Pinpoint the cell where the given text exists, returning its [x, y] midpoint coordinate. 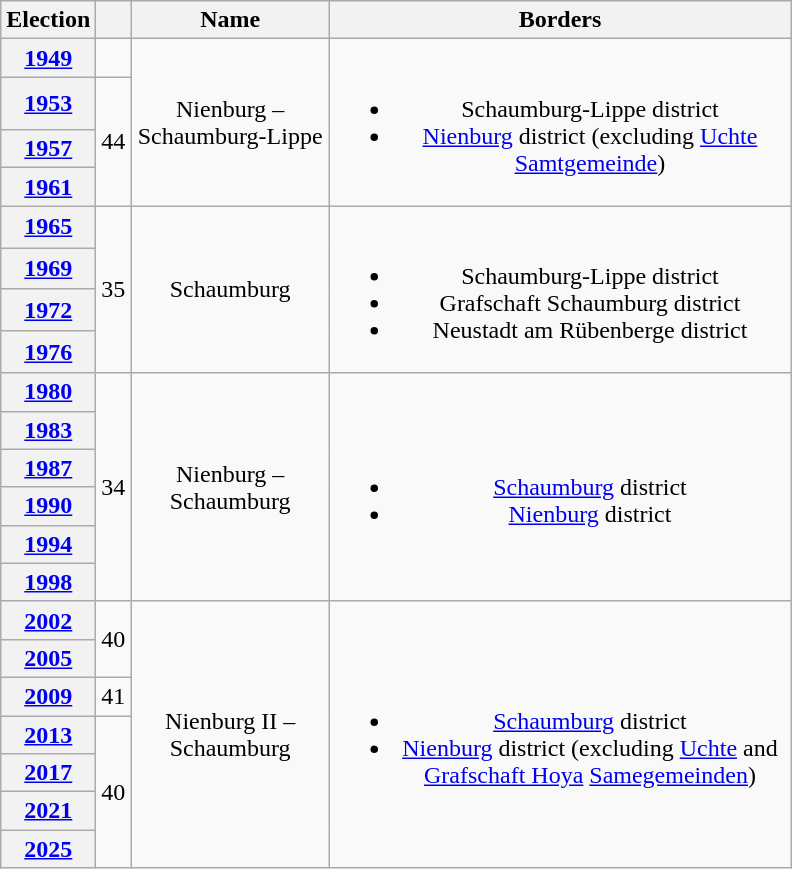
Schaumburg-Lippe districtGrafschaft Schaumburg districtNeustadt am Rübenberge district [560, 290]
Schaumburg districtNienburg district [560, 487]
Nienburg II – Schaumburg [230, 734]
1987 [48, 468]
1980 [48, 392]
1969 [48, 269]
Nienburg – Schaumburg [230, 487]
1990 [48, 506]
1972 [48, 310]
1957 [48, 149]
2009 [48, 696]
2017 [48, 773]
1976 [48, 352]
1983 [48, 430]
1965 [48, 227]
Name [230, 20]
2025 [48, 849]
2002 [48, 620]
Borders [560, 20]
34 [114, 487]
1961 [48, 187]
35 [114, 290]
Schaumburg [230, 290]
Nienburg – Schaumburg-Lippe [230, 122]
2005 [48, 658]
2021 [48, 811]
1949 [48, 58]
41 [114, 696]
Schaumburg-Lippe districtNienburg district (excluding Uchte Samtgemeinde) [560, 122]
Schaumburg districtNienburg district (excluding Uchte and Grafschaft Hoya Samegemeinden) [560, 734]
1994 [48, 544]
44 [114, 142]
1953 [48, 104]
1998 [48, 582]
Election [48, 20]
2013 [48, 735]
